Capture the cell that displays the provided text and extract its (x, y) central coordinate. 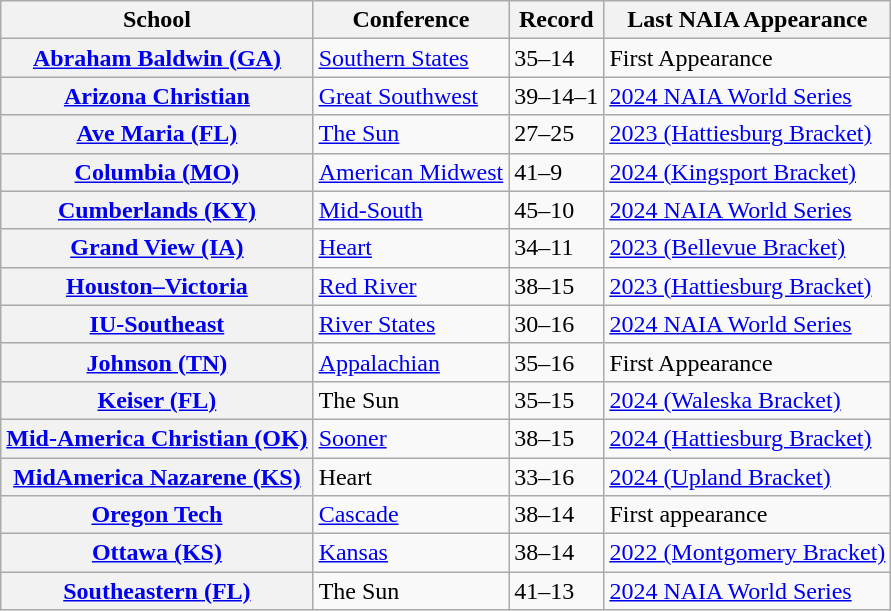
2024 (Kingsport Bracket) (748, 172)
School (157, 20)
American Midwest (411, 172)
Great Southwest (411, 96)
Southeastern (FL) (157, 591)
Mid-America Christian (OK) (157, 438)
Southern States (411, 58)
Conference (411, 20)
41–9 (556, 172)
2024 (Hattiesburg Bracket) (748, 438)
35–14 (556, 58)
30–16 (556, 324)
Last NAIA Appearance (748, 20)
2023 (Bellevue Bracket) (748, 248)
Red River (411, 286)
2024 (Upland Bracket) (748, 477)
IU-Southeast (157, 324)
35–16 (556, 362)
Keiser (FL) (157, 400)
Ottawa (KS) (157, 553)
Grand View (IA) (157, 248)
34–11 (556, 248)
Sooner (411, 438)
Cumberlands (KY) (157, 210)
Johnson (TN) (157, 362)
Mid-South (411, 210)
Appalachian (411, 362)
MidAmerica Nazarene (KS) (157, 477)
Record (556, 20)
Cascade (411, 515)
41–13 (556, 591)
Abraham Baldwin (GA) (157, 58)
River States (411, 324)
Arizona Christian (157, 96)
First appearance (748, 515)
Kansas (411, 553)
Houston–Victoria (157, 286)
33–16 (556, 477)
39–14–1 (556, 96)
2024 (Waleska Bracket) (748, 400)
2022 (Montgomery Bracket) (748, 553)
Oregon Tech (157, 515)
45–10 (556, 210)
35–15 (556, 400)
Ave Maria (FL) (157, 134)
Columbia (MO) (157, 172)
27–25 (556, 134)
